Scan for the cell matching the given text and deliver its [X, Y] coordinate at center. 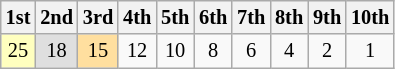
2nd [56, 17]
12 [137, 51]
5th [175, 17]
1st [18, 17]
2 [327, 51]
6 [251, 51]
8th [289, 17]
7th [251, 17]
4th [137, 17]
15 [98, 51]
18 [56, 51]
1 [370, 51]
25 [18, 51]
10th [370, 17]
9th [327, 17]
3rd [98, 17]
4 [289, 51]
6th [213, 17]
8 [213, 51]
10 [175, 51]
